Return [x, y] of the center of cell containing provided text 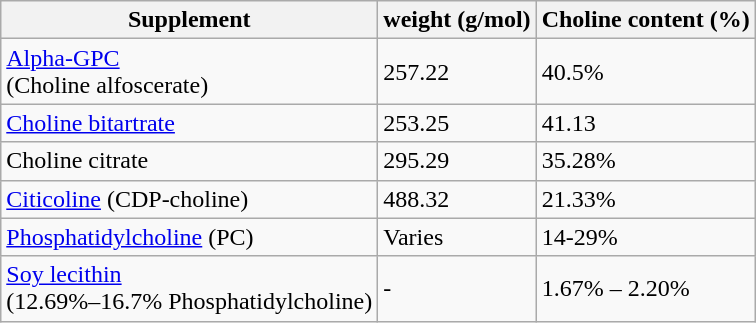
14-29% [646, 237]
Supplement [190, 20]
257.22 [457, 72]
Choline citrate [190, 161]
35.28% [646, 161]
Phosphatidylcholine (PC) [190, 237]
Soy lecithin (12.69%–16.7% Phosphatidylcholine) [190, 288]
295.29 [457, 161]
weight (g/mol) [457, 20]
21.33% [646, 199]
- [457, 288]
488.32 [457, 199]
41.13 [646, 123]
1.67% – 2.20% [646, 288]
Citicoline (CDP-choline) [190, 199]
40.5% [646, 72]
Choline bitartrate [190, 123]
Varies [457, 237]
Choline content (%) [646, 20]
253.25 [457, 123]
Αlpha-GPC (Choline alfoscerate) [190, 72]
